Return the (x, y) coordinate for the center point of the cell that contains the specified text.  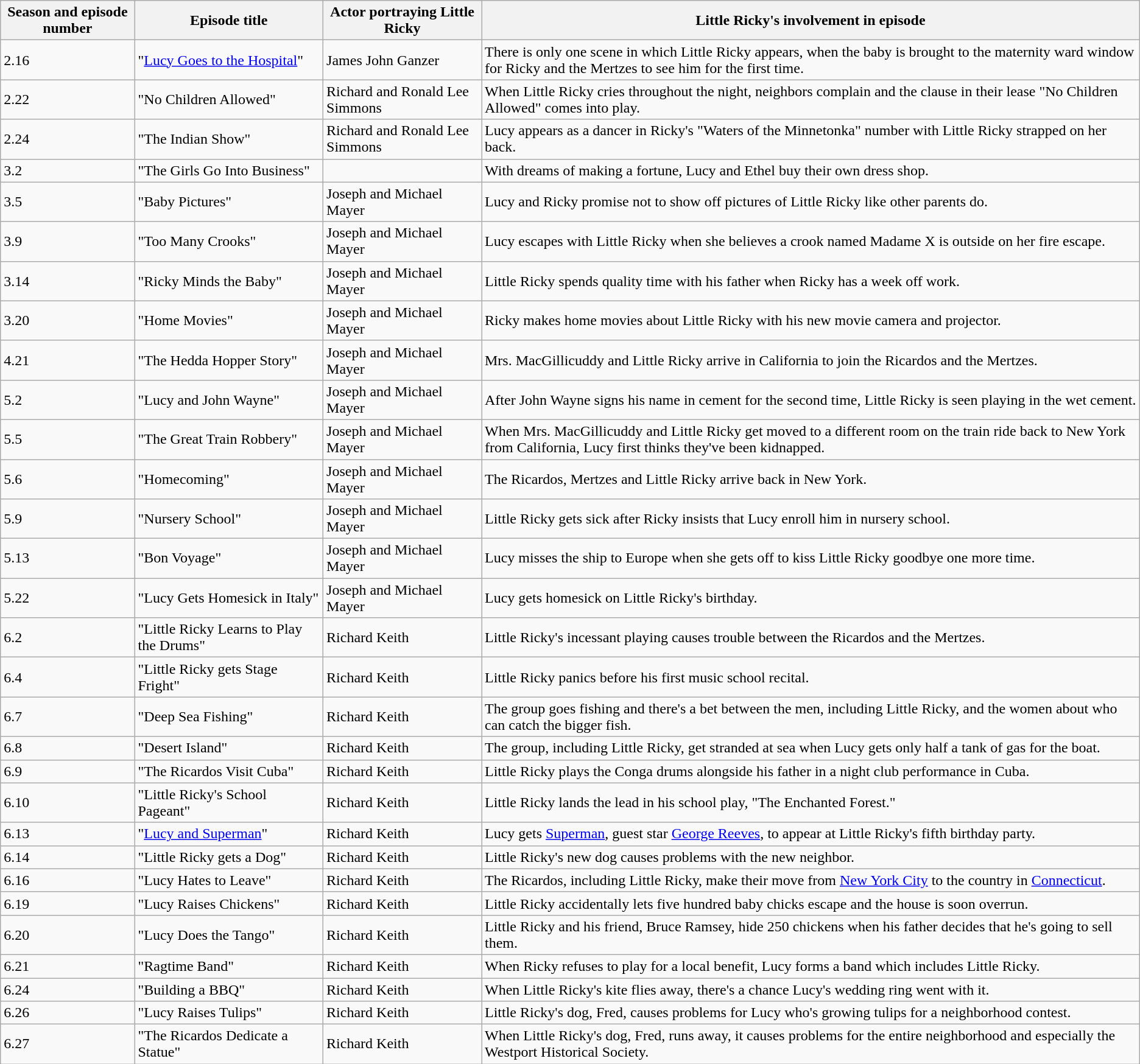
"The Indian Show" (229, 139)
"Lucy Goes to the Hospital" (229, 60)
6.26 (68, 1013)
"Building a BBQ" (229, 989)
6.21 (68, 966)
Lucy gets Superman, guest star George Reeves, to appear at Little Ricky's fifth birthday party. (810, 834)
"Ragtime Band" (229, 966)
Season and episode number (68, 21)
Little Ricky accidentally lets five hundred baby chicks escape and the house is soon overrun. (810, 903)
6.24 (68, 989)
"Little Ricky gets a Dog" (229, 857)
Episode title (229, 21)
"Little Ricky's School Pageant" (229, 802)
Little Ricky spends quality time with his father when Ricky has a week off work. (810, 281)
5.6 (68, 478)
"Desert Island" (229, 748)
6.9 (68, 771)
2.24 (68, 139)
"Too Many Crooks" (229, 241)
After John Wayne signs his name in cement for the second time, Little Ricky is seen playing in the wet cement. (810, 399)
"Lucy Raises Tulips" (229, 1013)
When Little Ricky cries throughout the night, neighbors complain and the clause in their lease "No Children Allowed" comes into play. (810, 100)
"The Great Train Robbery" (229, 439)
5.13 (68, 559)
6.10 (68, 802)
5.5 (68, 439)
Little Ricky's incessant playing causes trouble between the Ricardos and the Mertzes. (810, 638)
"Lucy Gets Homesick in Italy" (229, 598)
Little Ricky plays the Conga drums alongside his father in a night club performance in Cuba. (810, 771)
When Little Ricky's kite flies away, there's a chance Lucy's wedding ring went with it. (810, 989)
"The Ricardos Dedicate a Statue" (229, 1045)
"Lucy and Superman" (229, 834)
6.14 (68, 857)
5.9 (68, 519)
"Little Ricky gets Stage Fright" (229, 677)
The group goes fishing and there's a bet between the men, including Little Ricky, and the women about who can catch the bigger fish. (810, 717)
6.19 (68, 903)
"Deep Sea Fishing" (229, 717)
With dreams of making a fortune, Lucy and Ethel buy their own dress shop. (810, 170)
"No Children Allowed" (229, 100)
6.13 (68, 834)
James John Ganzer (403, 60)
"Lucy Raises Chickens" (229, 903)
3.20 (68, 320)
2.22 (68, 100)
"The Girls Go Into Business" (229, 170)
"Lucy and John Wayne" (229, 399)
Little Ricky panics before his first music school recital. (810, 677)
"Nursery School" (229, 519)
6.2 (68, 638)
The group, including Little Ricky, get stranded at sea when Lucy gets only half a tank of gas for the boat. (810, 748)
Little Ricky's dog, Fred, causes problems for Lucy who's growing tulips for a neighborhood contest. (810, 1013)
6.20 (68, 935)
The Ricardos, Mertzes and Little Ricky arrive back in New York. (810, 478)
2.16 (68, 60)
6.27 (68, 1045)
Mrs. MacGillicuddy and Little Ricky arrive in California to join the Ricardos and the Mertzes. (810, 360)
6.7 (68, 717)
3.5 (68, 202)
"Little Ricky Learns to Play the Drums" (229, 638)
When Ricky refuses to play for a local benefit, Lucy forms a band which includes Little Ricky. (810, 966)
"Lucy Does the Tango" (229, 935)
3.14 (68, 281)
Lucy and Ricky promise not to show off pictures of Little Ricky like other parents do. (810, 202)
"Bon Voyage" (229, 559)
"Lucy Hates to Leave" (229, 880)
5.2 (68, 399)
When Little Ricky's dog, Fred, runs away, it causes problems for the entire neighborhood and especially the Westport Historical Society. (810, 1045)
6.8 (68, 748)
Little Ricky gets sick after Ricky insists that Lucy enroll him in nursery school. (810, 519)
Actor portraying Little Ricky (403, 21)
5.22 (68, 598)
Little Ricky's involvement in episode (810, 21)
4.21 (68, 360)
Little Ricky's new dog causes problems with the new neighbor. (810, 857)
6.16 (68, 880)
3.2 (68, 170)
Little Ricky and his friend, Bruce Ramsey, hide 250 chickens when his father decides that he's going to sell them. (810, 935)
"The Ricardos Visit Cuba" (229, 771)
"Home Movies" (229, 320)
"Baby Pictures" (229, 202)
Lucy misses the ship to Europe when she gets off to kiss Little Ricky goodbye one more time. (810, 559)
Little Ricky lands the lead in his school play, "The Enchanted Forest." (810, 802)
The Ricardos, including Little Ricky, make their move from New York City to the country in Connecticut. (810, 880)
"Homecoming" (229, 478)
Ricky makes home movies about Little Ricky with his new movie camera and projector. (810, 320)
Lucy gets homesick on Little Ricky's birthday. (810, 598)
6.4 (68, 677)
Lucy escapes with Little Ricky when she believes a crook named Madame X is outside on her fire escape. (810, 241)
3.9 (68, 241)
"The Hedda Hopper Story" (229, 360)
"Ricky Minds the Baby" (229, 281)
Lucy appears as a dancer in Ricky's "Waters of the Minnetonka" number with Little Ricky strapped on her back. (810, 139)
